Identify which cell holds the provided text, then report its (x, y) central coordinate. 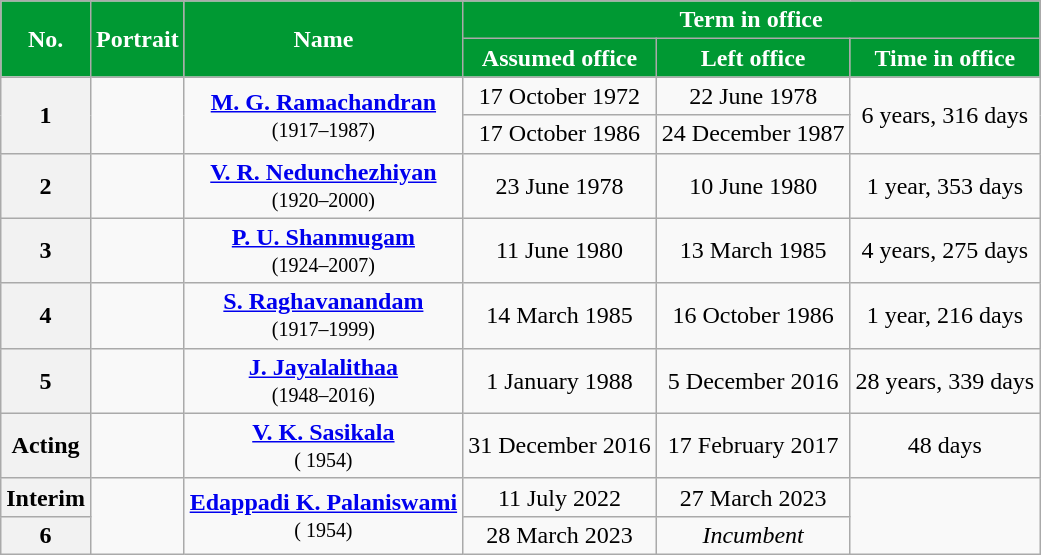
14 March 1985 (560, 316)
Incumbent (753, 535)
1 January 1988 (560, 380)
10 June 1980 (753, 186)
11 June 1980 (560, 250)
31 December 2016 (560, 446)
22 June 1978 (753, 96)
16 October 1986 (753, 316)
2 (46, 186)
28 years, 339 days (945, 380)
Left office (753, 58)
48 days (945, 446)
No. (46, 39)
S. Raghavanandam(1917–1999) (323, 316)
17 February 2017 (753, 446)
Edappadi K. Palaniswami( 1954) (323, 516)
3 (46, 250)
Name (323, 39)
27 March 2023 (753, 497)
V. R. Nedunchezhiyan(1920–2000) (323, 186)
5 (46, 380)
Assumed office (560, 58)
V. K. Sasikala( 1954) (323, 446)
6 years, 316 days (945, 115)
5 December 2016 (753, 380)
6 (46, 535)
Term in office (752, 20)
11 July 2022 (560, 497)
Time in office (945, 58)
28 March 2023 (560, 535)
13 March 1985 (753, 250)
1 year, 353 days (945, 186)
17 October 1972 (560, 96)
Acting (46, 446)
1 (46, 115)
M. G. Ramachandran(1917–1987) (323, 115)
P. U. Shanmugam(1924–2007) (323, 250)
4 years, 275 days (945, 250)
J. Jayalalithaa(1948–2016) (323, 380)
Interim (46, 497)
23 June 1978 (560, 186)
1 year, 216 days (945, 316)
4 (46, 316)
24 December 1987 (753, 134)
Portrait (137, 39)
17 October 1986 (560, 134)
